Determine the [X, Y] coordinate at the center of the cell enclosing the given text.  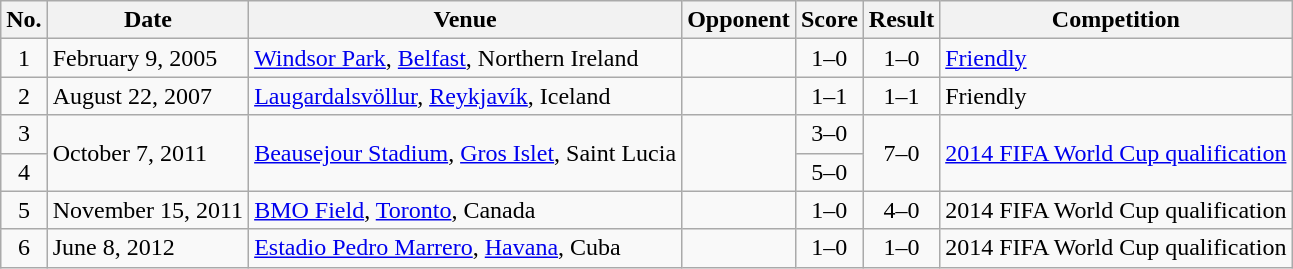
Laugardalsvöllur, Reykjavík, Iceland [466, 96]
Score [829, 20]
No. [24, 20]
Beausejour Stadium, Gros Islet, Saint Lucia [466, 153]
Competition [1116, 20]
February 9, 2005 [148, 58]
2 [24, 96]
5–0 [829, 172]
7–0 [901, 153]
4 [24, 172]
June 8, 2012 [148, 248]
October 7, 2011 [148, 153]
Estadio Pedro Marrero, Havana, Cuba [466, 248]
5 [24, 210]
3 [24, 134]
Opponent [739, 20]
6 [24, 248]
3–0 [829, 134]
Windsor Park, Belfast, Northern Ireland [466, 58]
Venue [466, 20]
4–0 [901, 210]
August 22, 2007 [148, 96]
1 [24, 58]
November 15, 2011 [148, 210]
BMO Field, Toronto, Canada [466, 210]
Date [148, 20]
Result [901, 20]
